Scan for the cell matching the given text and deliver its [X, Y] coordinate at center. 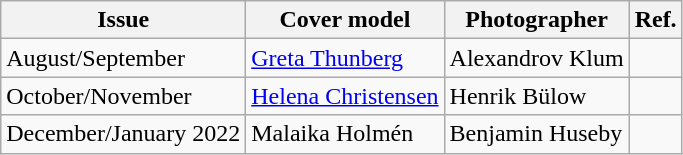
Cover model [345, 20]
August/September [124, 58]
Greta Thunberg [345, 58]
October/November [124, 96]
Photographer [536, 20]
Helena Christensen [345, 96]
Henrik Bülow [536, 96]
Issue [124, 20]
December/January 2022 [124, 134]
Ref. [656, 20]
Alexandrov Klum [536, 58]
Malaika Holmén [345, 134]
Benjamin Huseby [536, 134]
